Provide the (x, y) coordinate of the cell's center where the given text is located.  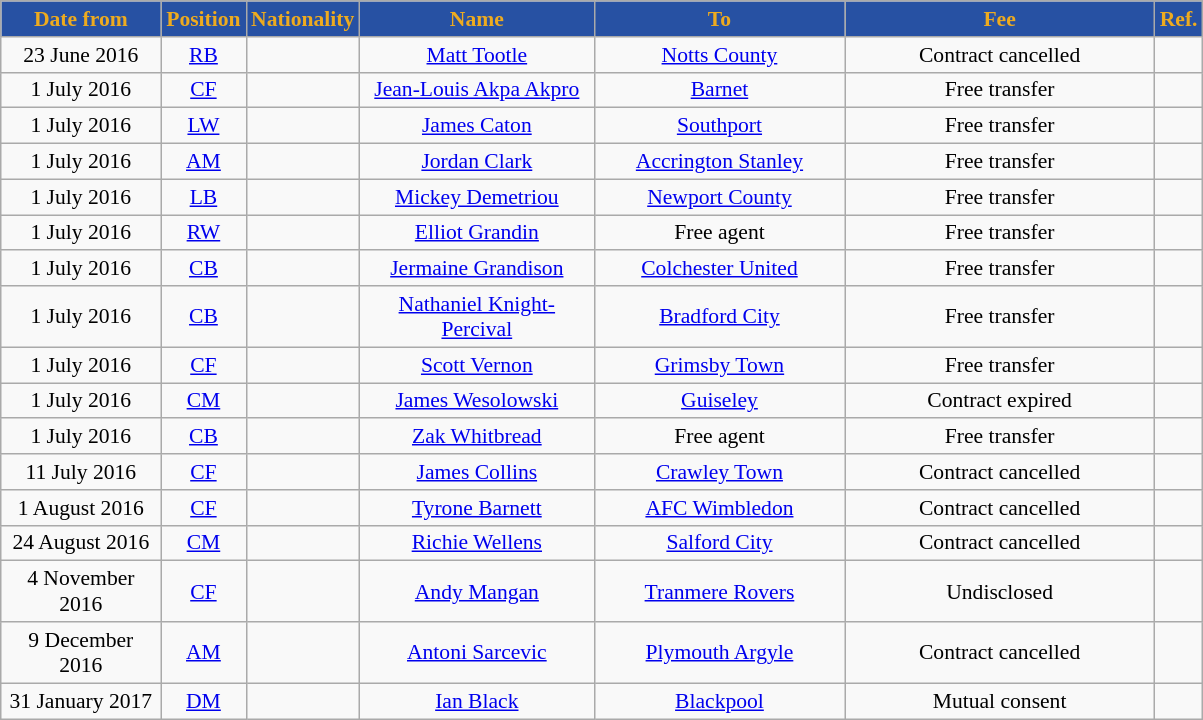
Notts County (719, 55)
Zak Whitbread (476, 437)
Elliot Grandin (476, 233)
To (719, 19)
Name (476, 19)
Jordan Clark (476, 162)
Nationality (302, 19)
Ref. (1179, 19)
Guiseley (719, 401)
RW (204, 233)
Plymouth Argyle (719, 652)
Tyrone Barnett (476, 508)
James Collins (476, 472)
9 December 2016 (81, 652)
Date from (81, 19)
RB (204, 55)
1 August 2016 (81, 508)
Tranmere Rovers (719, 592)
Blackpool (719, 701)
Scott Vernon (476, 365)
Grimsby Town (719, 365)
Crawley Town (719, 472)
Salford City (719, 543)
LB (204, 197)
Undisclosed (1000, 592)
Mutual consent (1000, 701)
AFC Wimbledon (719, 508)
Nathaniel Knight-Percival (476, 316)
Barnet (719, 90)
Mickey Demetriou (476, 197)
Matt Tootle (476, 55)
LW (204, 126)
Richie Wellens (476, 543)
Newport County (719, 197)
Southport (719, 126)
Jermaine Grandison (476, 269)
Fee (1000, 19)
Bradford City (719, 316)
Andy Mangan (476, 592)
Accrington Stanley (719, 162)
Position (204, 19)
4 November 2016 (81, 592)
Antoni Sarcevic (476, 652)
23 June 2016 (81, 55)
11 July 2016 (81, 472)
Colchester United (719, 269)
31 January 2017 (81, 701)
Jean-Louis Akpa Akpro (476, 90)
24 August 2016 (81, 543)
Ian Black (476, 701)
James Caton (476, 126)
James Wesolowski (476, 401)
DM (204, 701)
Contract expired (1000, 401)
